From the cell containing the given text, extract its center point as [X, Y] coordinate. 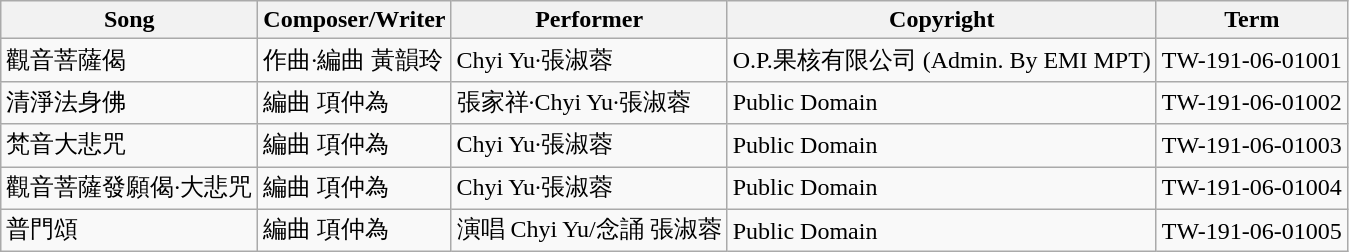
TW-191-06-01003 [1252, 146]
Term [1252, 20]
TW-191-06-01002 [1252, 102]
Composer/Writer [354, 20]
觀音菩薩偈 [130, 60]
Performer [589, 20]
Copyright [942, 20]
普門頌 [130, 230]
清淨法身佛 [130, 102]
作曲·編曲 黃韻玲 [354, 60]
TW-191-06-01005 [1252, 230]
Song [130, 20]
演唱 Chyi Yu/念誦 張淑蓉 [589, 230]
觀音菩薩發願偈·大悲咒 [130, 188]
TW-191-06-01001 [1252, 60]
梵音大悲咒 [130, 146]
O.P.果核有限公司 (Admin. By EMI MPT) [942, 60]
張家祥·Chyi Yu·張淑蓉 [589, 102]
TW-191-06-01004 [1252, 188]
